Identify which cell holds the provided text, then report its [X, Y] central coordinate. 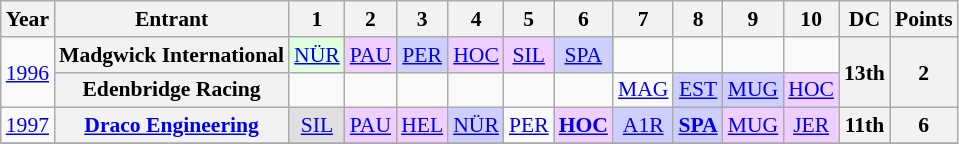
1997 [28, 126]
1996 [28, 72]
1 [317, 19]
HEL [422, 126]
A1R [644, 126]
5 [529, 19]
10 [811, 19]
Entrant [172, 19]
Madgwick International [172, 55]
7 [644, 19]
13th [864, 72]
9 [754, 19]
DC [864, 19]
Edenbridge Racing [172, 90]
MAG [644, 90]
Draco Engineering [172, 126]
11th [864, 126]
8 [698, 19]
4 [476, 19]
Year [28, 19]
3 [422, 19]
JER [811, 126]
EST [698, 90]
Points [924, 19]
